From the cell containing the given text, extract its center point as [X, Y] coordinate. 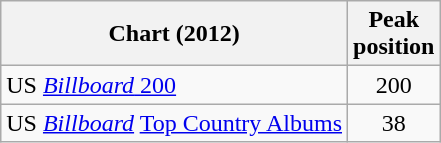
Peakposition [394, 34]
200 [394, 85]
US Billboard Top Country Albums [174, 123]
US Billboard 200 [174, 85]
38 [394, 123]
Chart (2012) [174, 34]
